Provide the (x, y) coordinate of the cell's center where the given text is located.  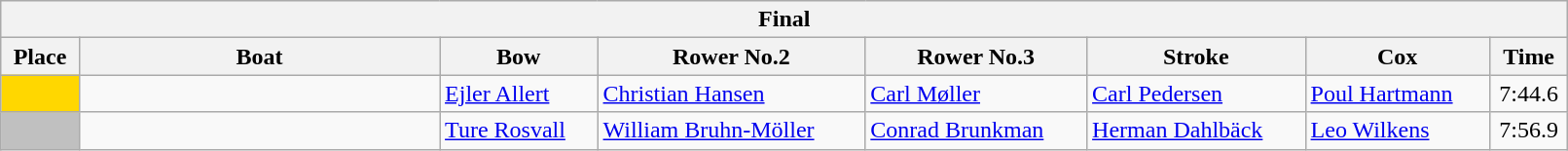
William Bruhn-Möller (732, 131)
Rower No.3 (976, 57)
Stroke (1196, 57)
7:44.6 (1528, 94)
Poul Hartmann (1398, 94)
Christian Hansen (732, 94)
Rower No.2 (732, 57)
7:56.9 (1528, 131)
Bow (519, 57)
Herman Dahlbäck (1196, 131)
Cox (1398, 57)
Carl Pedersen (1196, 94)
Carl Møller (976, 94)
Place (40, 57)
Time (1528, 57)
Ture Rosvall (519, 131)
Final (784, 19)
Leo Wilkens (1398, 131)
Conrad Brunkman (976, 131)
Ejler Allert (519, 94)
Boat (259, 57)
